Return the [x, y] coordinate for the center point of the cell that contains the specified text.  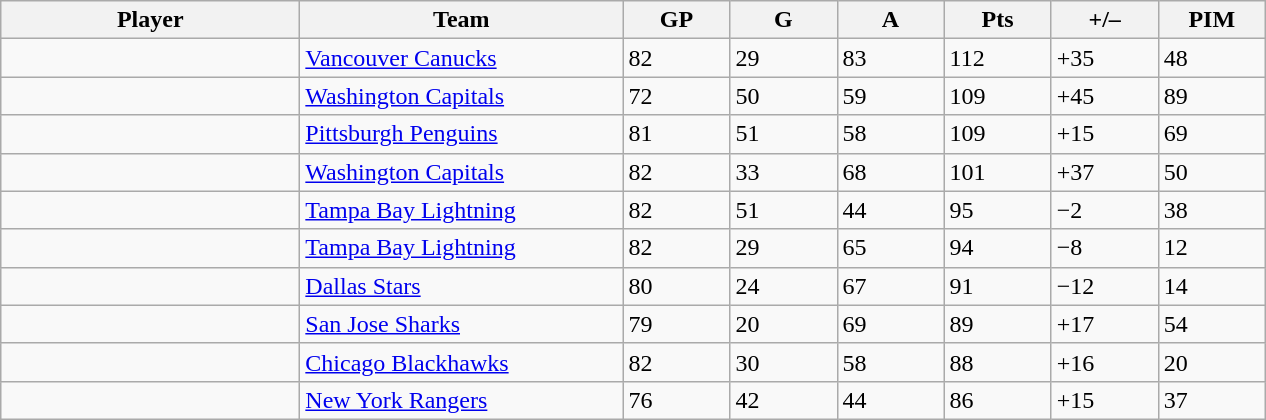
Dallas Stars [462, 286]
37 [1212, 400]
112 [998, 58]
72 [676, 96]
14 [1212, 286]
+17 [1104, 324]
New York Rangers [462, 400]
59 [890, 96]
+45 [1104, 96]
88 [998, 362]
38 [1212, 210]
−2 [1104, 210]
Pts [998, 20]
Pittsburgh Penguins [462, 134]
+16 [1104, 362]
San Jose Sharks [462, 324]
Player [150, 20]
30 [784, 362]
54 [1212, 324]
GP [676, 20]
12 [1212, 248]
95 [998, 210]
91 [998, 286]
−12 [1104, 286]
+35 [1104, 58]
33 [784, 172]
G [784, 20]
68 [890, 172]
+/– [1104, 20]
86 [998, 400]
Team [462, 20]
Vancouver Canucks [462, 58]
81 [676, 134]
65 [890, 248]
76 [676, 400]
+37 [1104, 172]
42 [784, 400]
Chicago Blackhawks [462, 362]
79 [676, 324]
101 [998, 172]
A [890, 20]
94 [998, 248]
80 [676, 286]
−8 [1104, 248]
83 [890, 58]
48 [1212, 58]
67 [890, 286]
PIM [1212, 20]
24 [784, 286]
